Provide the (x, y) coordinate of the cell's center where the given text is located.  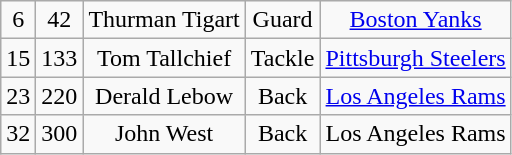
Tackle (282, 58)
Derald Lebow (164, 96)
32 (18, 134)
John West (164, 134)
Boston Yanks (416, 20)
23 (18, 96)
15 (18, 58)
6 (18, 20)
300 (60, 134)
220 (60, 96)
Tom Tallchief (164, 58)
Guard (282, 20)
Thurman Tigart (164, 20)
133 (60, 58)
42 (60, 20)
Pittsburgh Steelers (416, 58)
